Extract the [x, y] coordinate from the center of the cell holding the provided text.  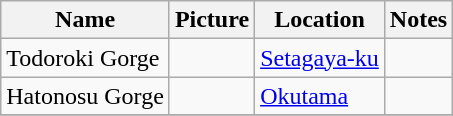
Todoroki Gorge [86, 58]
Name [86, 20]
Setagaya-ku [320, 58]
Notes [418, 20]
Okutama [320, 96]
Picture [212, 20]
Location [320, 20]
Hatonosu Gorge [86, 96]
